Locate the cell with the specified text and output its [x, y] center coordinate. 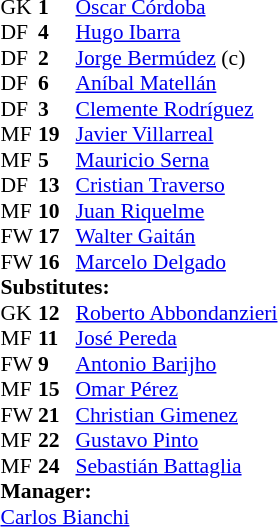
Jorge Bermúdez (c) [176, 58]
Aníbal Matellán [176, 83]
3 [57, 109]
12 [57, 313]
Manager: [138, 491]
24 [57, 466]
Juan Riquelme [176, 211]
Substitutes: [138, 287]
GK [19, 313]
Sebastián Battaglia [176, 466]
5 [57, 160]
11 [57, 339]
Mauricio Serna [176, 160]
Walter Gaitán [176, 237]
16 [57, 262]
6 [57, 83]
Javier Villarreal [176, 135]
4 [57, 33]
17 [57, 237]
13 [57, 185]
Antonio Barijho [176, 364]
9 [57, 364]
Gustavo Pinto [176, 441]
Clemente Rodríguez [176, 109]
Cristian Traverso [176, 185]
22 [57, 441]
Marcelo Delgado [176, 262]
21 [57, 415]
José Pereda [176, 339]
2 [57, 58]
19 [57, 135]
15 [57, 389]
Hugo Ibarra [176, 33]
Christian Gimenez [176, 415]
Roberto Abbondanzieri [176, 313]
Omar Pérez [176, 389]
10 [57, 211]
